Return [X, Y] of the center of cell containing provided text 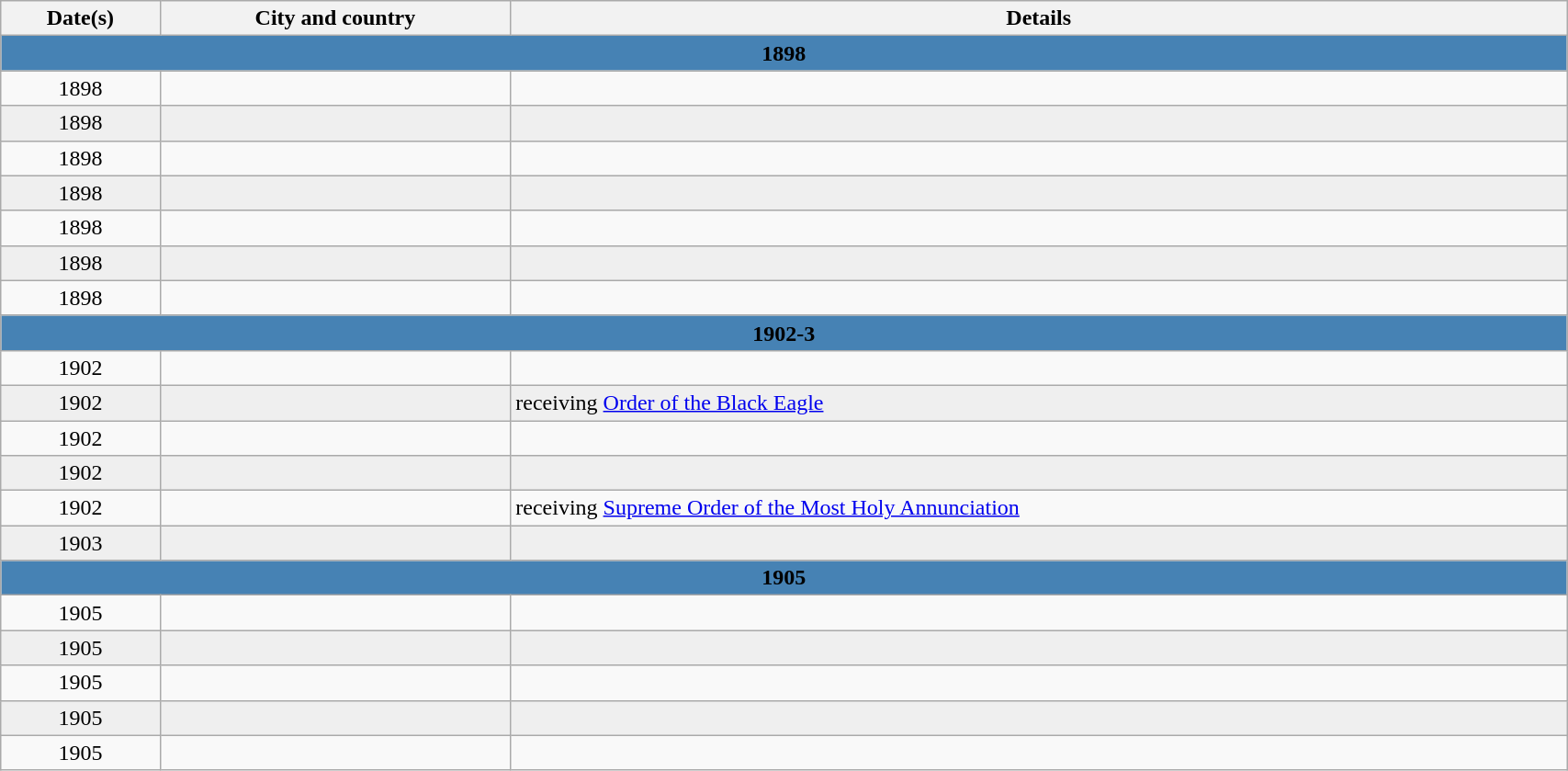
City and country [335, 18]
1902-3 [784, 333]
Date(s) [81, 18]
receiving Order of the Black Eagle [1039, 403]
Details [1039, 18]
receiving Supreme Order of the Most Holy Annunciation [1039, 508]
1903 [81, 543]
